Search for the cell housing the specified text and yield its [X, Y] center coordinate. 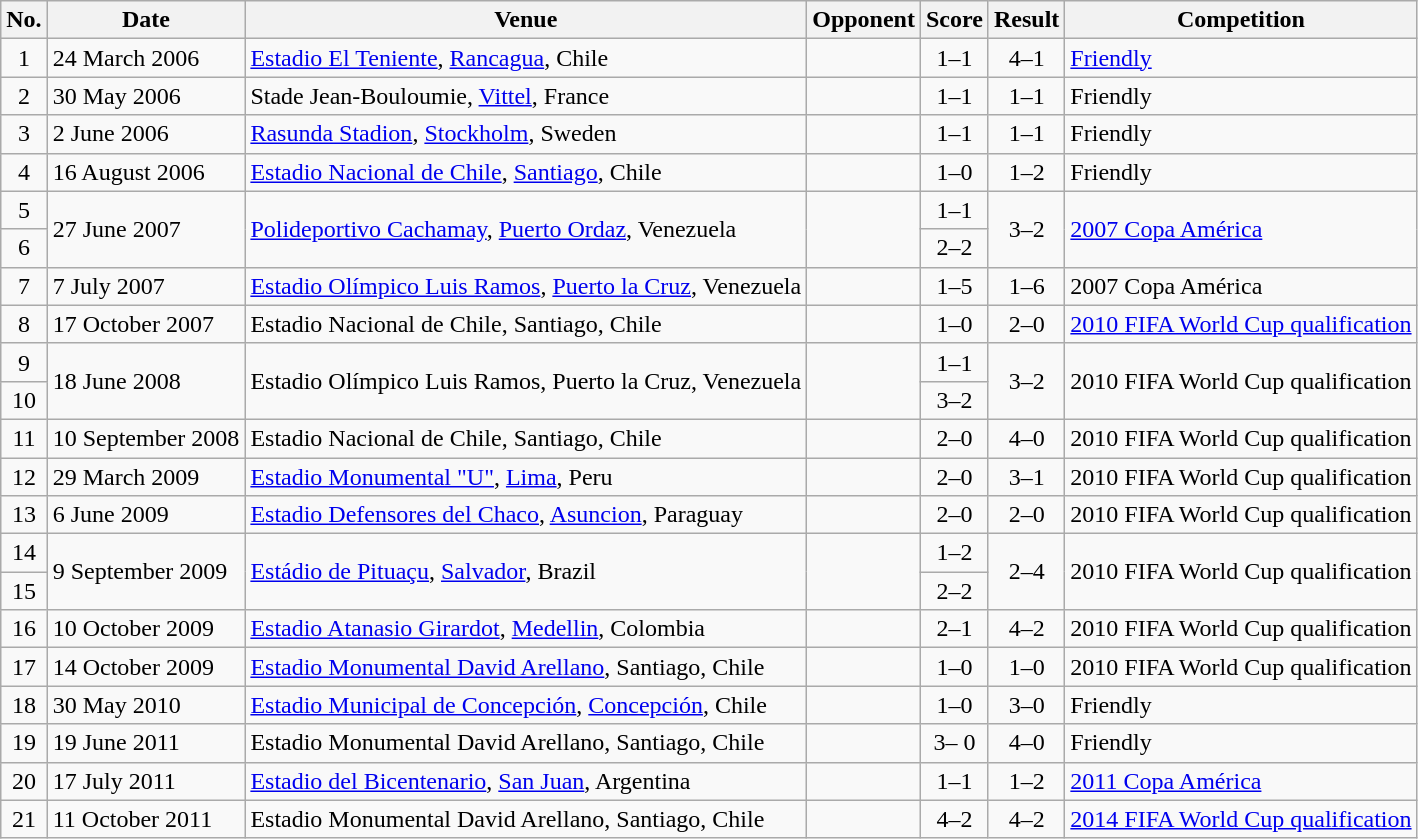
16 [24, 629]
2–1 [954, 629]
18 June 2008 [146, 381]
Estádio de Pituaçu, Salvador, Brazil [526, 572]
6 [24, 248]
Rasunda Stadion, Stockholm, Sweden [526, 134]
9 [24, 362]
3–0 [1026, 705]
Venue [526, 20]
8 [24, 324]
2011 Copa América [1241, 781]
24 March 2006 [146, 58]
2 June 2006 [146, 134]
4 [24, 172]
Opponent [864, 20]
10 October 2009 [146, 629]
11 [24, 438]
29 March 2009 [146, 477]
3 [24, 134]
16 August 2006 [146, 172]
Estadio Defensores del Chaco, Asuncion, Paraguay [526, 515]
1 [24, 58]
Stade Jean-Bouloumie, Vittel, France [526, 96]
4–1 [1026, 58]
30 May 2006 [146, 96]
Date [146, 20]
7 [24, 286]
18 [24, 705]
14 [24, 553]
27 June 2007 [146, 229]
1–6 [1026, 286]
10 [24, 400]
Competition [1241, 20]
17 October 2007 [146, 324]
30 May 2010 [146, 705]
10 September 2008 [146, 438]
20 [24, 781]
13 [24, 515]
2014 FIFA World Cup qualification [1241, 819]
7 July 2007 [146, 286]
19 [24, 743]
2–4 [1026, 572]
3–1 [1026, 477]
Result [1026, 20]
Score [954, 20]
6 June 2009 [146, 515]
Estadio Municipal de Concepción, Concepción, Chile [526, 705]
15 [24, 591]
9 September 2009 [146, 572]
17 [24, 667]
21 [24, 819]
Estadio Atanasio Girardot, Medellin, Colombia [526, 629]
3– 0 [954, 743]
12 [24, 477]
17 July 2011 [146, 781]
Estadio Monumental "U", Lima, Peru [526, 477]
14 October 2009 [146, 667]
Polideportivo Cachamay, Puerto Ordaz, Venezuela [526, 229]
No. [24, 20]
1–5 [954, 286]
19 June 2011 [146, 743]
5 [24, 210]
2 [24, 96]
Estadio El Teniente, Rancagua, Chile [526, 58]
Estadio del Bicentenario, San Juan, Argentina [526, 781]
11 October 2011 [146, 819]
